Capture the cell that displays the provided text and extract its (x, y) central coordinate. 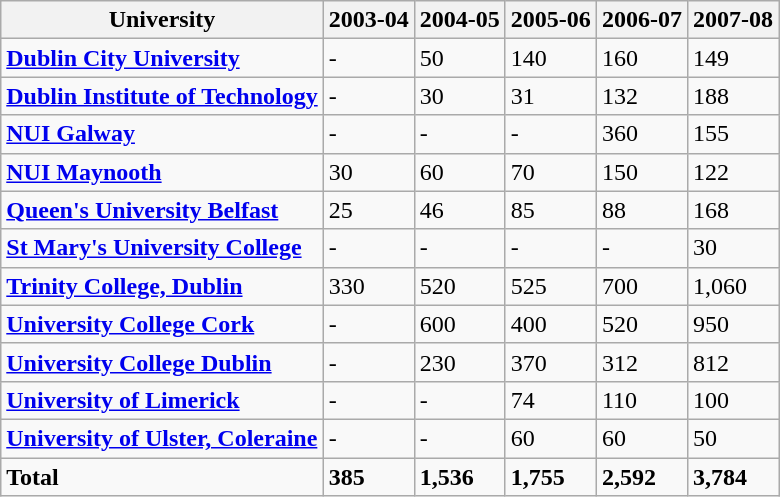
2,592 (642, 477)
Trinity College, Dublin (162, 286)
100 (732, 400)
149 (732, 58)
University College Dublin (162, 362)
University of Limerick (162, 400)
Total (162, 477)
NUI Galway (162, 134)
385 (368, 477)
160 (642, 58)
140 (550, 58)
70 (550, 172)
NUI Maynooth (162, 172)
155 (732, 134)
88 (642, 210)
122 (732, 172)
360 (642, 134)
Dublin Institute of Technology (162, 96)
110 (642, 400)
700 (642, 286)
1,755 (550, 477)
University College Cork (162, 324)
2004-05 (460, 20)
2005-06 (550, 20)
85 (550, 210)
Queen's University Belfast (162, 210)
230 (460, 362)
132 (642, 96)
370 (550, 362)
330 (368, 286)
188 (732, 96)
25 (368, 210)
812 (732, 362)
525 (550, 286)
600 (460, 324)
150 (642, 172)
46 (460, 210)
2003-04 (368, 20)
400 (550, 324)
950 (732, 324)
Dublin City University (162, 58)
1,060 (732, 286)
3,784 (732, 477)
University of Ulster, Coleraine (162, 438)
74 (550, 400)
2007-08 (732, 20)
University (162, 20)
168 (732, 210)
2006-07 (642, 20)
1,536 (460, 477)
31 (550, 96)
St Mary's University College (162, 248)
312 (642, 362)
